Return the (x, y) coordinate for the center point of the cell that contains the specified text.  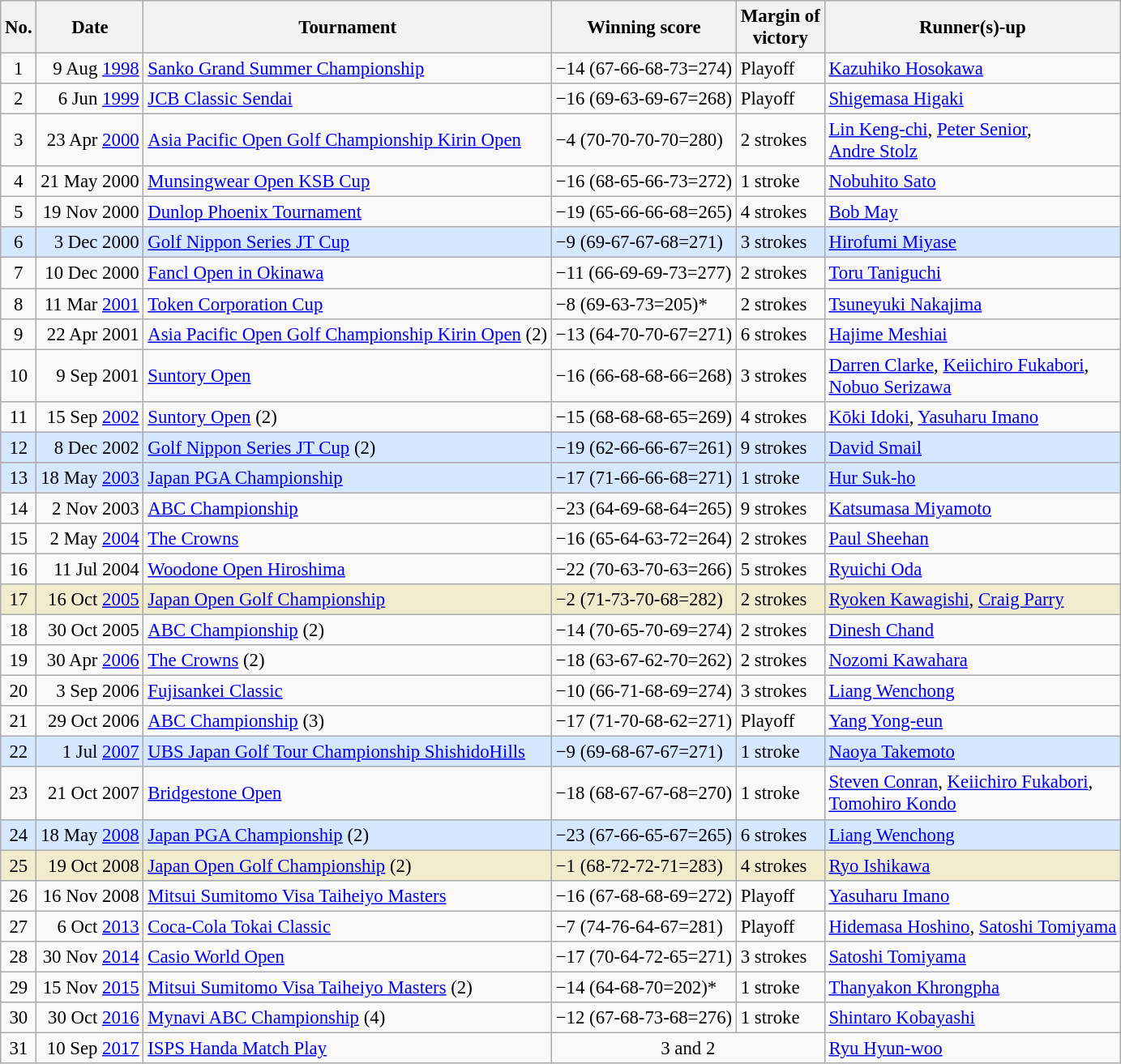
Japan PGA Championship (2) (347, 835)
11 (19, 417)
3 Sep 2006 (90, 691)
16 (19, 569)
−23 (67-66-65-67=265) (644, 835)
30 (19, 1018)
18 (19, 630)
Fujisankei Classic (347, 691)
−10 (66-71-68-69=274) (644, 691)
Casio World Open (347, 957)
Toru Taniguchi (973, 273)
19 (19, 660)
21 May 2000 (90, 182)
30 Oct 2005 (90, 630)
−16 (69-63-69-67=268) (644, 99)
19 Nov 2000 (90, 212)
Suntory Open (347, 376)
−7 (74-76-64-67=281) (644, 926)
16 Oct 2005 (90, 600)
Suntory Open (2) (347, 417)
Hirofumi Miyase (973, 242)
−16 (66-68-68-66=268) (644, 376)
5 (19, 212)
Fancl Open in Okinawa (347, 273)
21 Oct 2007 (90, 794)
15 Nov 2015 (90, 987)
30 Apr 2006 (90, 660)
−16 (68-65-66-73=272) (644, 182)
10 Dec 2000 (90, 273)
Winning score (644, 28)
31 (19, 1048)
3 (19, 141)
1 Jul 2007 (90, 752)
−16 (65-64-63-72=264) (644, 539)
29 Oct 2006 (90, 721)
Paul Sheehan (973, 539)
−14 (64-68-70=202)* (644, 987)
6 Oct 2013 (90, 926)
25 (19, 865)
Lin Keng-chi, Peter Senior, Andre Stolz (973, 141)
ABC Championship (2) (347, 630)
JCB Classic Sendai (347, 99)
15 (19, 539)
17 (19, 600)
16 Nov 2008 (90, 895)
Ryuichi Oda (973, 569)
4 (19, 182)
Yang Yong-eun (973, 721)
No. (19, 28)
30 Oct 2016 (90, 1018)
−4 (70-70-70-70=280) (644, 141)
13 (19, 478)
18 May 2003 (90, 478)
−1 (68-72-72-71=283) (644, 865)
Steven Conran, Keiichiro Fukabori, Tomohiro Kondo (973, 794)
Thanyakon Khrongpha (973, 987)
−23 (64-69-68-64=265) (644, 508)
23 (19, 794)
Japan Open Golf Championship (2) (347, 865)
ABC Championship (3) (347, 721)
Margin ofvictory (780, 28)
Bridgestone Open (347, 794)
20 (19, 691)
3 Dec 2000 (90, 242)
Nobuhito Sato (973, 182)
−18 (63-67-62-70=262) (644, 660)
−8 (69-63-73=205)* (644, 304)
ISPS Handa Match Play (347, 1048)
Token Corporation Cup (347, 304)
−22 (70-63-70-63=266) (644, 569)
Satoshi Tomiyama (973, 957)
Date (90, 28)
−11 (66-69-69-73=277) (644, 273)
Dinesh Chand (973, 630)
24 (19, 835)
−14 (70-65-70-69=274) (644, 630)
Ryoken Kawagishi, Craig Parry (973, 600)
2 May 2004 (90, 539)
26 (19, 895)
−12 (67-68-73-68=276) (644, 1018)
5 strokes (780, 569)
2 Nov 2003 (90, 508)
11 Jul 2004 (90, 569)
9 Sep 2001 (90, 376)
−13 (64-70-70-67=271) (644, 334)
1 (19, 69)
Ryu Hyun-woo (973, 1048)
Katsumasa Miyamoto (973, 508)
Kazuhiko Hosokawa (973, 69)
−17 (70-64-72-65=271) (644, 957)
Coca-Cola Tokai Classic (347, 926)
Nozomi Kawahara (973, 660)
3 and 2 (687, 1048)
Japan PGA Championship (347, 478)
ABC Championship (347, 508)
Munsingwear Open KSB Cup (347, 182)
10 Sep 2017 (90, 1048)
The Crowns (347, 539)
7 (19, 273)
−2 (71-73-70-68=282) (644, 600)
−17 (71-66-66-68=271) (644, 478)
28 (19, 957)
The Crowns (2) (347, 660)
6 (19, 242)
Golf Nippon Series JT Cup (347, 242)
−18 (68-67-67-68=270) (644, 794)
Shintaro Kobayashi (973, 1018)
Bob May (973, 212)
Mitsui Sumitomo Visa Taiheiyo Masters (347, 895)
−14 (67-66-68-73=274) (644, 69)
21 (19, 721)
Mitsui Sumitomo Visa Taiheiyo Masters (2) (347, 987)
Yasuharu Imano (973, 895)
Asia Pacific Open Golf Championship Kirin Open (347, 141)
Hur Suk-ho (973, 478)
Japan Open Golf Championship (347, 600)
8 Dec 2002 (90, 447)
−9 (69-68-67-67=271) (644, 752)
8 (19, 304)
Kōki Idoki, Yasuharu Imano (973, 417)
15 Sep 2002 (90, 417)
22 Apr 2001 (90, 334)
9 Aug 1998 (90, 69)
9 (19, 334)
14 (19, 508)
23 Apr 2000 (90, 141)
−19 (62-66-66-67=261) (644, 447)
30 Nov 2014 (90, 957)
Darren Clarke, Keiichiro Fukabori, Nobuo Serizawa (973, 376)
Shigemasa Higaki (973, 99)
Sanko Grand Summer Championship (347, 69)
Dunlop Phoenix Tournament (347, 212)
19 Oct 2008 (90, 865)
Hidemasa Hoshino, Satoshi Tomiyama (973, 926)
Golf Nippon Series JT Cup (2) (347, 447)
29 (19, 987)
Mynavi ABC Championship (4) (347, 1018)
−9 (69-67-67-68=271) (644, 242)
Ryo Ishikawa (973, 865)
Tournament (347, 28)
Hajime Meshiai (973, 334)
Runner(s)-up (973, 28)
David Smail (973, 447)
−17 (71-70-68-62=271) (644, 721)
11 Mar 2001 (90, 304)
6 Jun 1999 (90, 99)
12 (19, 447)
2 (19, 99)
Tsuneyuki Nakajima (973, 304)
−16 (67-68-68-69=272) (644, 895)
Woodone Open Hiroshima (347, 569)
−19 (65-66-66-68=265) (644, 212)
18 May 2008 (90, 835)
10 (19, 376)
Asia Pacific Open Golf Championship Kirin Open (2) (347, 334)
−15 (68-68-68-65=269) (644, 417)
UBS Japan Golf Tour Championship ShishidoHills (347, 752)
Naoya Takemoto (973, 752)
22 (19, 752)
27 (19, 926)
